Determine the (X, Y) coordinate at the center of the cell enclosing the given text.  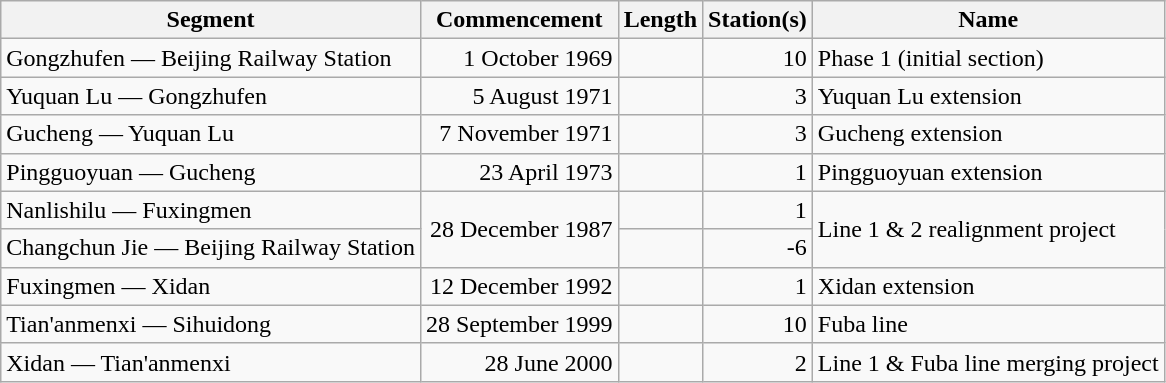
Changchun Jie — Beijing Railway Station (211, 248)
12 December 1992 (519, 286)
1 October 1969 (519, 58)
Phase 1 (initial section) (988, 58)
28 December 1987 (519, 229)
28 June 2000 (519, 362)
Length (660, 20)
Nanlishilu — Fuxingmen (211, 210)
5 August 1971 (519, 96)
Xidan — Tian'anmenxi (211, 362)
Segment (211, 20)
Commencement (519, 20)
Name (988, 20)
28 September 1999 (519, 324)
Fuba line (988, 324)
Gucheng extension (988, 134)
2 (758, 362)
Station(s) (758, 20)
Gucheng — Yuquan Lu (211, 134)
Line 1 & Fuba line merging project (988, 362)
Xidan extension (988, 286)
Yuquan Lu — Gongzhufen (211, 96)
Pingguoyuan — Gucheng (211, 172)
-6 (758, 248)
23 April 1973 (519, 172)
Tian'anmenxi — Sihuidong (211, 324)
Gongzhufen — Beijing Railway Station (211, 58)
Line 1 & 2 realignment project (988, 229)
7 November 1971 (519, 134)
Yuquan Lu extension (988, 96)
Pingguoyuan extension (988, 172)
Fuxingmen — Xidan (211, 286)
